From the cell containing the given text, extract its center point as [X, Y] coordinate. 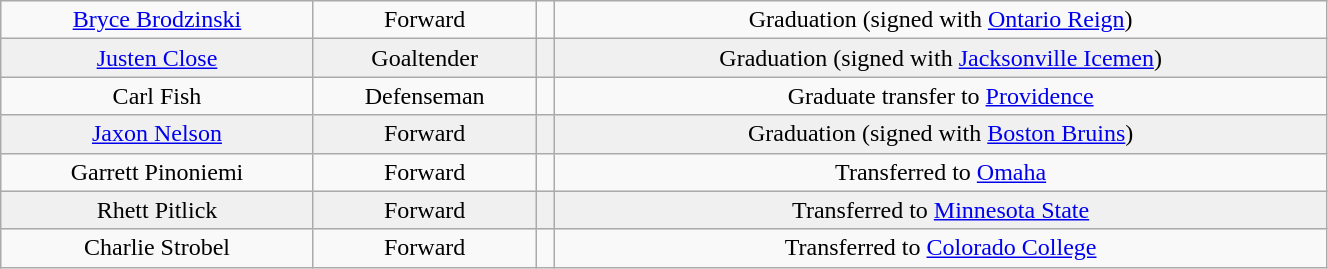
Charlie Strobel [157, 248]
Transferred to Minnesota State [941, 210]
Graduate transfer to Providence [941, 96]
Justen Close [157, 58]
Defenseman [424, 96]
Goaltender [424, 58]
Jaxon Nelson [157, 134]
Bryce Brodzinski [157, 20]
Carl Fish [157, 96]
Transferred to Omaha [941, 172]
Graduation (signed with Ontario Reign) [941, 20]
Rhett Pitlick [157, 210]
Graduation (signed with Boston Bruins) [941, 134]
Graduation (signed with Jacksonville Icemen) [941, 58]
Transferred to Colorado College [941, 248]
Garrett Pinoniemi [157, 172]
